Return the [X, Y] coordinate for the center point of the cell that contains the specified text.  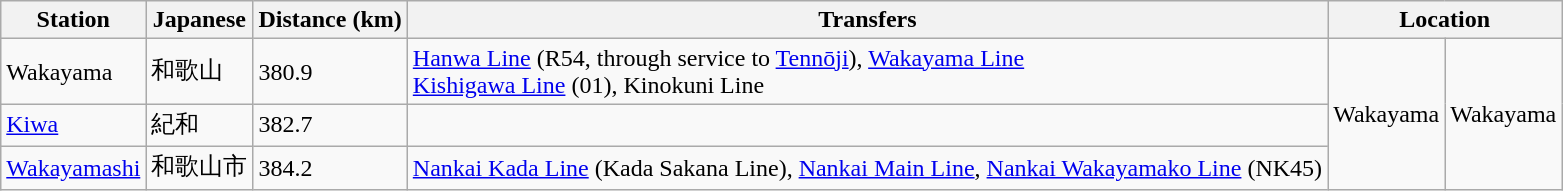
Transfers [867, 20]
和歌山 [200, 72]
Hanwa Line (R54, through service to Tennōji), Wakayama LineKishigawa Line (01), Kinokuni Line [867, 72]
紀和 [200, 126]
382.7 [330, 126]
和歌山市 [200, 168]
384.2 [330, 168]
Location [1445, 20]
Distance (km) [330, 20]
Nankai Kada Line (Kada Sakana Line), Nankai Main Line, Nankai Wakayamako Line (NK45) [867, 168]
Station [74, 20]
Kiwa [74, 126]
380.9 [330, 72]
Wakayamashi [74, 168]
Japanese [200, 20]
